Determine the [X, Y] coordinate at the center of the cell enclosing the given text.  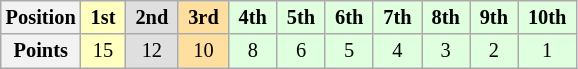
2 [494, 51]
1st [104, 17]
10th [547, 17]
3rd [203, 17]
12 [152, 51]
6th [349, 17]
10 [203, 51]
6 [301, 51]
1 [547, 51]
5th [301, 17]
3 [446, 51]
15 [104, 51]
4th [253, 17]
8th [446, 17]
2nd [152, 17]
Points [41, 51]
Position [41, 17]
7th [397, 17]
8 [253, 51]
5 [349, 51]
4 [397, 51]
9th [494, 17]
